Return the [X, Y] coordinate for the center point of the cell that contains the specified text.  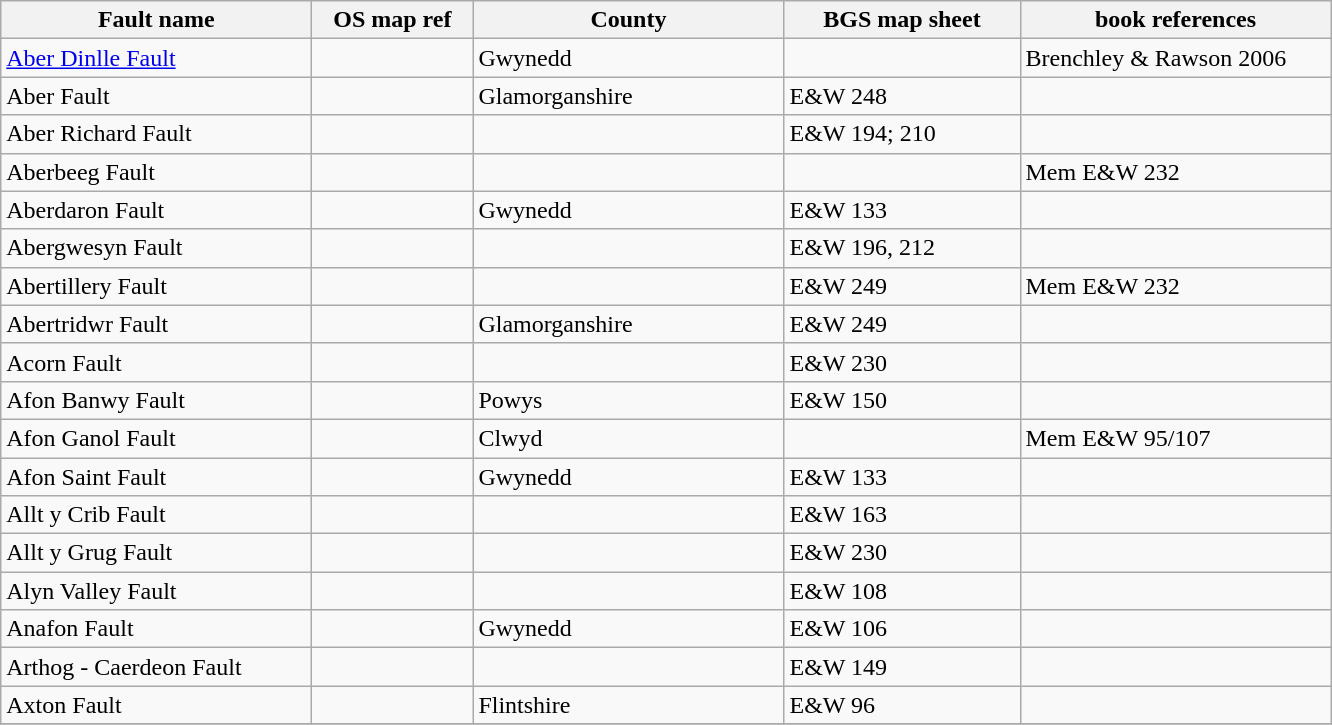
OS map ref [392, 20]
Afon Saint Fault [156, 477]
Allt y Crib Fault [156, 515]
Aber Fault [156, 96]
Flintshire [628, 705]
Afon Ganol Fault [156, 438]
Abertillery Fault [156, 286]
E&W 163 [902, 515]
Aber Dinlle Fault [156, 58]
Aberdaron Fault [156, 210]
Powys [628, 400]
Afon Banwy Fault [156, 400]
E&W 196, 212 [902, 248]
Mem E&W 95/107 [1176, 438]
Fault name [156, 20]
E&W 194; 210 [902, 134]
Aber Richard Fault [156, 134]
Alyn Valley Fault [156, 591]
Acorn Fault [156, 362]
County [628, 20]
Abertridwr Fault [156, 324]
Axton Fault [156, 705]
E&W 248 [902, 96]
Anafon Fault [156, 629]
E&W 108 [902, 591]
E&W 150 [902, 400]
Arthog - Caerdeon Fault [156, 667]
Brenchley & Rawson 2006 [1176, 58]
BGS map sheet [902, 20]
E&W 149 [902, 667]
Abergwesyn Fault [156, 248]
E&W 96 [902, 705]
book references [1176, 20]
Allt y Grug Fault [156, 553]
E&W 106 [902, 629]
Clwyd [628, 438]
Aberbeeg Fault [156, 172]
